Search for the cell housing the specified text and yield its [x, y] center coordinate. 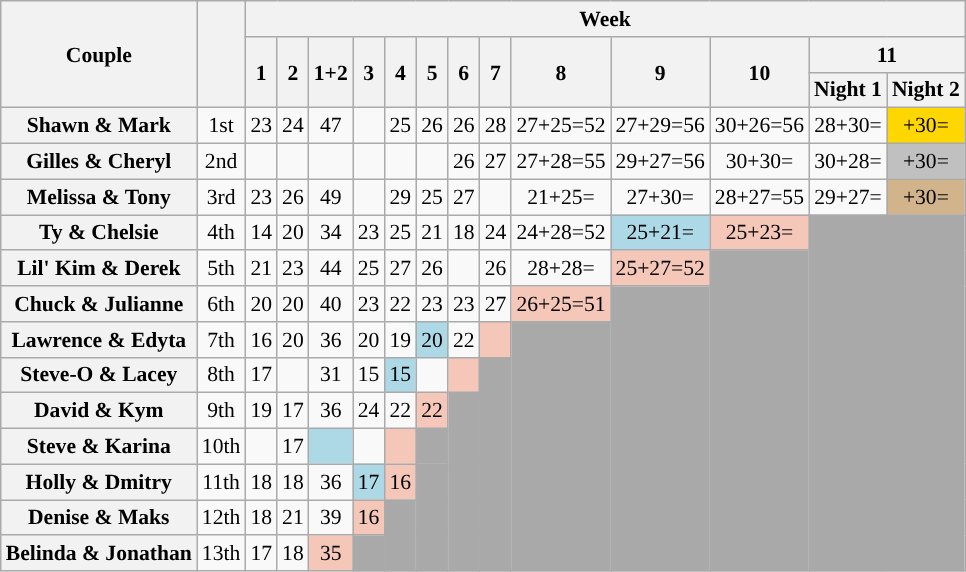
6th [222, 304]
Belinda & Jonathan [99, 554]
25+27=52 [660, 269]
27+25=52 [560, 126]
8th [222, 375]
2 [293, 72]
49 [331, 197]
29+27=56 [660, 162]
12th [222, 518]
Melissa & Tony [99, 197]
2nd [222, 162]
10 [760, 72]
13th [222, 554]
28+27=55 [760, 197]
9 [660, 72]
3 [369, 72]
28 [496, 126]
30+26=56 [760, 126]
27+30= [660, 197]
5th [222, 269]
31 [331, 375]
29 [400, 197]
Steve & Karina [99, 447]
21+25= [560, 197]
25+23= [760, 233]
47 [331, 126]
44 [331, 269]
Couple [99, 54]
30+30= [760, 162]
Gilles & Cheryl [99, 162]
1st [222, 126]
25+21= [660, 233]
Week [605, 19]
28+28= [560, 269]
34 [331, 233]
Night 1 [848, 90]
9th [222, 411]
David & Kym [99, 411]
4th [222, 233]
7th [222, 340]
Denise & Maks [99, 518]
Shawn & Mark [99, 126]
1 [261, 72]
27+28=55 [560, 162]
Chuck & Julianne [99, 304]
14 [261, 233]
Ty & Chelsie [99, 233]
3rd [222, 197]
24+28=52 [560, 233]
8 [560, 72]
10th [222, 447]
4 [400, 72]
Lil' Kim & Derek [99, 269]
7 [496, 72]
30+28= [848, 162]
28+30= [848, 126]
29+27= [848, 197]
6 [464, 72]
39 [331, 518]
Lawrence & Edyta [99, 340]
5 [432, 72]
Steve-O & Lacey [99, 375]
40 [331, 304]
Holly & Dmitry [99, 482]
Night 2 [926, 90]
1+2 [331, 72]
27+29=56 [660, 126]
11 [887, 55]
11th [222, 482]
26+25=51 [560, 304]
35 [331, 554]
